Output the [x, y] coordinate of the center of the cell containing the given text.  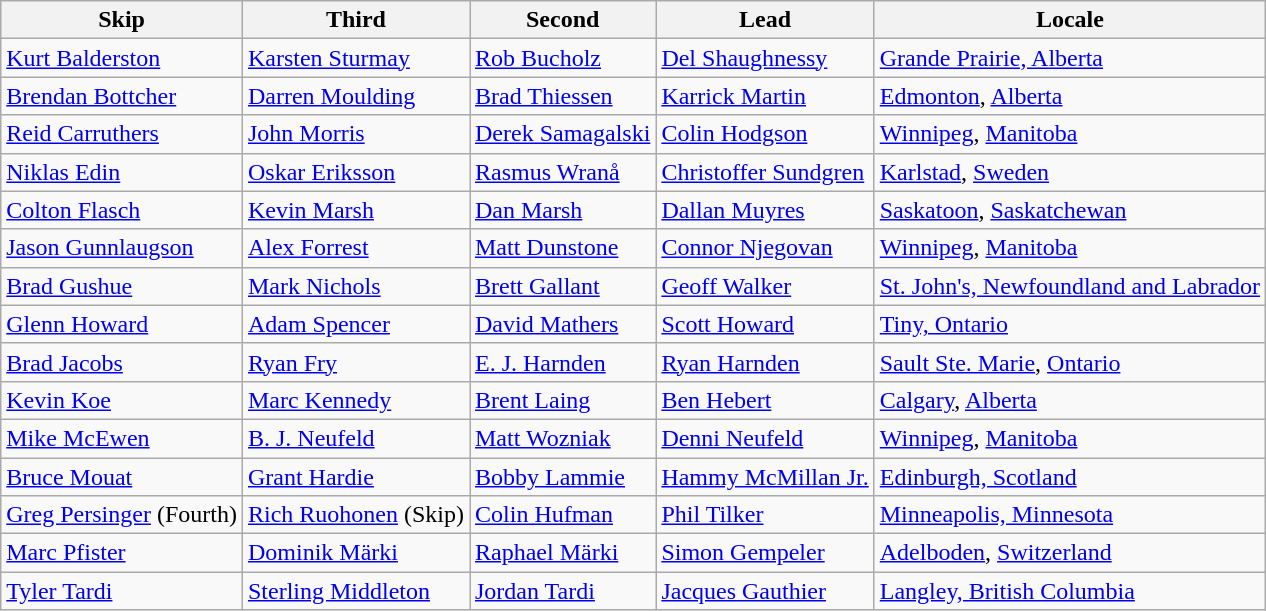
Colin Hufman [563, 515]
Brent Laing [563, 400]
Calgary, Alberta [1070, 400]
Glenn Howard [122, 324]
Saskatoon, Saskatchewan [1070, 210]
Kevin Koe [122, 400]
Simon Gempeler [765, 553]
Grant Hardie [356, 477]
Tyler Tardi [122, 591]
Sterling Middleton [356, 591]
Greg Persinger (Fourth) [122, 515]
Rich Ruohonen (Skip) [356, 515]
Bruce Mouat [122, 477]
Skip [122, 20]
Marc Pfister [122, 553]
Langley, British Columbia [1070, 591]
Reid Carruthers [122, 134]
Mike McEwen [122, 438]
John Morris [356, 134]
Brad Thiessen [563, 96]
David Mathers [563, 324]
Ben Hebert [765, 400]
B. J. Neufeld [356, 438]
Connor Njegovan [765, 248]
Ryan Harnden [765, 362]
Jordan Tardi [563, 591]
Matt Dunstone [563, 248]
Del Shaughnessy [765, 58]
Grande Prairie, Alberta [1070, 58]
Rob Bucholz [563, 58]
Mark Nichols [356, 286]
Minneapolis, Minnesota [1070, 515]
Christoffer Sundgren [765, 172]
Kevin Marsh [356, 210]
Geoff Walker [765, 286]
Third [356, 20]
Adelboden, Switzerland [1070, 553]
Hammy McMillan Jr. [765, 477]
Dallan Muyres [765, 210]
Bobby Lammie [563, 477]
Phil Tilker [765, 515]
Sault Ste. Marie, Ontario [1070, 362]
Alex Forrest [356, 248]
Jason Gunnlaugson [122, 248]
Marc Kennedy [356, 400]
Brad Gushue [122, 286]
Karlstad, Sweden [1070, 172]
Colton Flasch [122, 210]
Colin Hodgson [765, 134]
Oskar Eriksson [356, 172]
St. John's, Newfoundland and Labrador [1070, 286]
Locale [1070, 20]
Matt Wozniak [563, 438]
Karrick Martin [765, 96]
Edmonton, Alberta [1070, 96]
E. J. Harnden [563, 362]
Derek Samagalski [563, 134]
Scott Howard [765, 324]
Brendan Bottcher [122, 96]
Tiny, Ontario [1070, 324]
Karsten Sturmay [356, 58]
Brad Jacobs [122, 362]
Denni Neufeld [765, 438]
Ryan Fry [356, 362]
Second [563, 20]
Raphael Märki [563, 553]
Kurt Balderston [122, 58]
Lead [765, 20]
Edinburgh, Scotland [1070, 477]
Jacques Gauthier [765, 591]
Rasmus Wranå [563, 172]
Dominik Märki [356, 553]
Adam Spencer [356, 324]
Niklas Edin [122, 172]
Dan Marsh [563, 210]
Darren Moulding [356, 96]
Brett Gallant [563, 286]
